Output the [X, Y] coordinate of the center of the cell containing the given text.  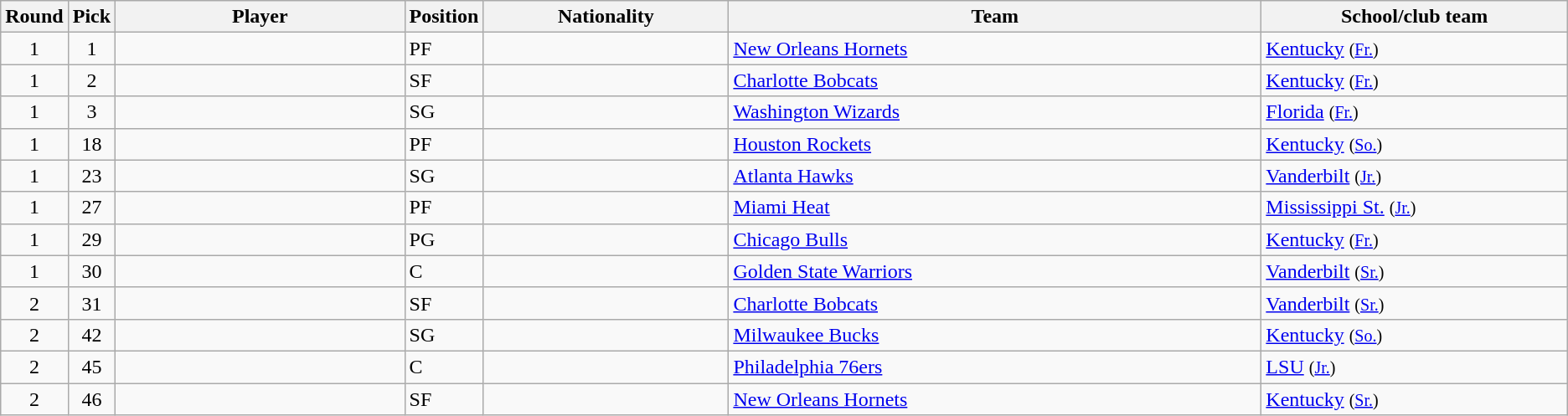
Chicago Bulls [995, 239]
42 [91, 335]
46 [91, 399]
Florida (Fr.) [1414, 112]
PG [444, 239]
27 [91, 208]
Kentucky (Sr.) [1414, 399]
Position [444, 17]
School/club team [1414, 17]
3 [91, 112]
Team [995, 17]
Atlanta Hawks [995, 176]
45 [91, 367]
Pick [91, 17]
29 [91, 239]
Golden State Warriors [995, 271]
Round [34, 17]
Houston Rockets [995, 144]
Vanderbilt (Jr.) [1414, 176]
18 [91, 144]
31 [91, 303]
Miami Heat [995, 208]
Nationality [606, 17]
23 [91, 176]
Player [260, 17]
Milwaukee Bucks [995, 335]
Philadelphia 76ers [995, 367]
Washington Wizards [995, 112]
30 [91, 271]
LSU (Jr.) [1414, 367]
Mississippi St. (Jr.) [1414, 208]
